Search for the cell housing the specified text and yield its (X, Y) center coordinate. 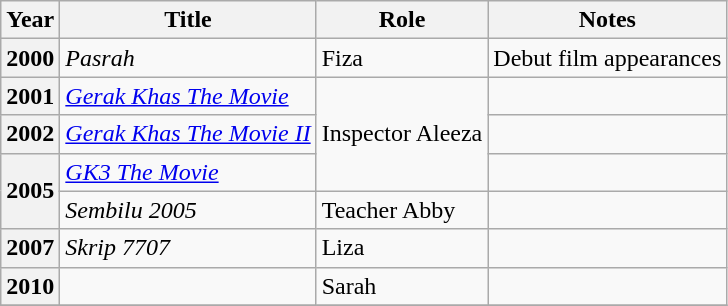
Debut film appearances (608, 58)
2000 (30, 58)
Title (188, 20)
Pasrah (188, 58)
GK3 The Movie (188, 172)
2010 (30, 286)
Gerak Khas The Movie II (188, 134)
Notes (608, 20)
2002 (30, 134)
Year (30, 20)
Fiza (402, 58)
Sarah (402, 286)
Inspector Aleeza (402, 134)
Liza (402, 248)
Skrip 7707 (188, 248)
Sembilu 2005 (188, 210)
Gerak Khas The Movie (188, 96)
2005 (30, 191)
Teacher Abby (402, 210)
2007 (30, 248)
Role (402, 20)
2001 (30, 96)
